Locate the cell with the specified text and output its [X, Y] center coordinate. 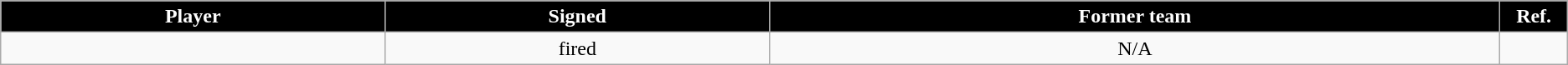
N/A [1135, 48]
Former team [1135, 17]
fired [578, 48]
Ref. [1534, 17]
Player [193, 17]
Signed [578, 17]
